Find where the given text appears and provide that cell's center as (x, y) coordinate. 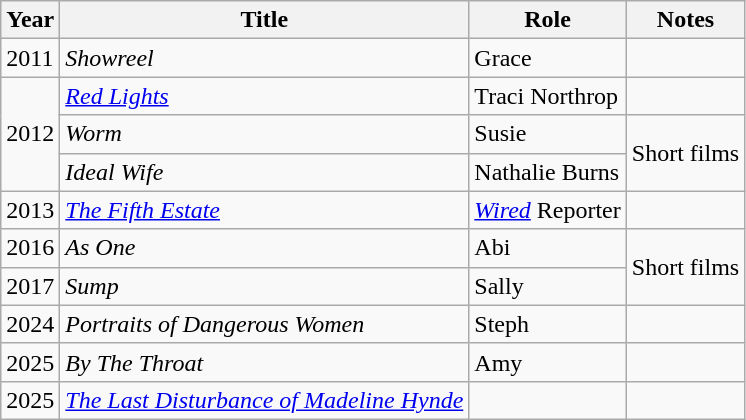
Nathalie Burns (548, 172)
Showreel (264, 58)
Steph (548, 324)
2017 (30, 286)
Susie (548, 134)
As One (264, 248)
2013 (30, 210)
Sally (548, 286)
Amy (548, 362)
Wired Reporter (548, 210)
2012 (30, 134)
Year (30, 20)
2024 (30, 324)
Grace (548, 58)
Notes (685, 20)
Abi (548, 248)
Sump (264, 286)
Red Lights (264, 96)
2011 (30, 58)
Traci Northrop (548, 96)
The Fifth Estate (264, 210)
Title (264, 20)
Portraits of Dangerous Women (264, 324)
The Last Disturbance of Madeline Hynde (264, 400)
Worm (264, 134)
By The Throat (264, 362)
2016 (30, 248)
Role (548, 20)
Ideal Wife (264, 172)
